Capture the cell that displays the provided text and extract its [x, y] central coordinate. 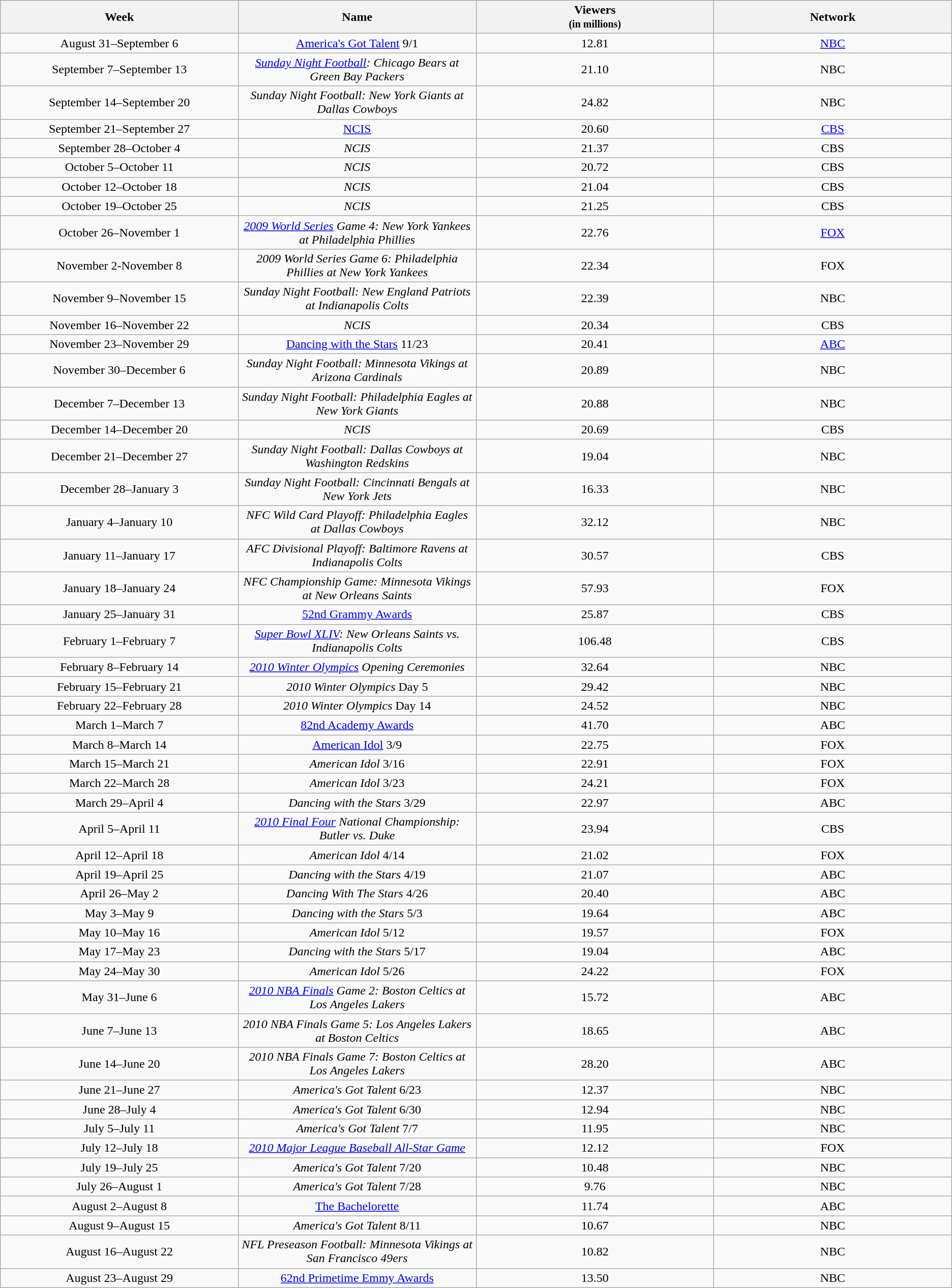
January 4–January 10 [120, 522]
November 23–November 29 [120, 344]
21.07 [595, 874]
24.52 [595, 706]
June 21–June 27 [120, 1090]
19.57 [595, 932]
January 11–January 17 [120, 555]
June 7–June 13 [120, 1031]
2009 World Series Game 6: Philadelphia Phillies at New York Yankees [357, 266]
March 22–March 28 [120, 783]
28.20 [595, 1063]
Sunday Night Football: Chicago Bears at Green Bay Packers [357, 69]
20.40 [595, 894]
America's Got Talent 6/30 [357, 1109]
Viewers(in millions) [595, 17]
82nd Academy Awards [357, 725]
March 15–March 21 [120, 764]
August 2–August 8 [120, 1206]
The Bachelorette [357, 1206]
2010 Winter Olympics Day 14 [357, 706]
32.64 [595, 667]
10.48 [595, 1167]
December 14–December 20 [120, 430]
April 5–April 11 [120, 829]
June 28–July 4 [120, 1109]
21.10 [595, 69]
22.75 [595, 744]
Week [120, 17]
November 9–November 15 [120, 298]
23.94 [595, 829]
20.88 [595, 404]
20.69 [595, 430]
September 7–September 13 [120, 69]
America's Got Talent 7/28 [357, 1187]
December 28–January 3 [120, 489]
19.64 [595, 913]
March 1–March 7 [120, 725]
Sunday Night Football: Dallas Cowboys at Washington Redskins [357, 456]
July 5–July 11 [120, 1129]
December 7–December 13 [120, 404]
62nd Primetime Emmy Awards [357, 1278]
Dancing with the Stars 3/29 [357, 803]
24.21 [595, 783]
October 19–October 25 [120, 206]
America's Got Talent 6/23 [357, 1090]
22.91 [595, 764]
10.82 [595, 1251]
20.41 [595, 344]
August 23–August 29 [120, 1278]
52nd Grammy Awards [357, 614]
21.37 [595, 148]
22.39 [595, 298]
30.57 [595, 555]
13.50 [595, 1278]
2010 NBA Finals Game 2: Boston Celtics at Los Angeles Lakers [357, 997]
Dancing with the Stars 5/3 [357, 913]
America's Got Talent 8/11 [357, 1225]
February 15–February 21 [120, 686]
10.67 [595, 1225]
AFC Divisional Playoff: Baltimore Ravens at Indianapolis Colts [357, 555]
January 25–January 31 [120, 614]
April 26–May 2 [120, 894]
11.74 [595, 1206]
American Idol 5/26 [357, 971]
2010 Major League Baseball All-Star Game [357, 1148]
June 14–June 20 [120, 1063]
July 12–July 18 [120, 1148]
29.42 [595, 686]
October 5–October 11 [120, 167]
NFC Wild Card Playoff: Philadelphia Eagles at Dallas Cowboys [357, 522]
NFC Championship Game: Minnesota Vikings at New Orleans Saints [357, 588]
16.33 [595, 489]
Name [357, 17]
American Idol 5/12 [357, 932]
Sunday Night Football: New York Giants at Dallas Cowboys [357, 103]
August 31–September 6 [120, 43]
December 21–December 27 [120, 456]
February 8–February 14 [120, 667]
9.76 [595, 1187]
America's Got Talent 7/7 [357, 1129]
September 14–September 20 [120, 103]
April 19–April 25 [120, 874]
November 2-November 8 [120, 266]
American Idol 4/14 [357, 855]
Dancing with the Stars 11/23 [357, 344]
57.93 [595, 588]
NFL Preseason Football: Minnesota Vikings at San Francisco 49ers [357, 1251]
32.12 [595, 522]
Sunday Night Football: Cincinnati Bengals at New York Jets [357, 489]
May 24–May 30 [120, 971]
2009 World Series Game 4: New York Yankees at Philadelphia Phillies [357, 232]
May 17–May 23 [120, 952]
March 29–April 4 [120, 803]
24.82 [595, 103]
October 12–October 18 [120, 187]
41.70 [595, 725]
February 1–February 7 [120, 641]
Dancing with the Stars 5/17 [357, 952]
22.76 [595, 232]
Dancing With The Stars 4/26 [357, 894]
21.04 [595, 187]
April 12–April 18 [120, 855]
January 18–January 24 [120, 588]
15.72 [595, 997]
July 26–August 1 [120, 1187]
20.60 [595, 129]
May 10–May 16 [120, 932]
106.48 [595, 641]
Sunday Night Football: Minnesota Vikings at Arizona Cardinals [357, 370]
November 16–November 22 [120, 325]
22.97 [595, 803]
24.22 [595, 971]
Network [833, 17]
12.37 [595, 1090]
September 28–October 4 [120, 148]
May 31–June 6 [120, 997]
18.65 [595, 1031]
November 30–December 6 [120, 370]
Sunday Night Football: Philadelphia Eagles at New York Giants [357, 404]
20.89 [595, 370]
12.81 [595, 43]
22.34 [595, 266]
20.34 [595, 325]
American Idol 3/23 [357, 783]
Super Bowl XLIV: New Orleans Saints vs. Indianapolis Colts [357, 641]
August 16–August 22 [120, 1251]
Dancing with the Stars 4/19 [357, 874]
American Idol 3/16 [357, 764]
February 22–February 28 [120, 706]
11.95 [595, 1129]
2010 NBA Finals Game 7: Boston Celtics at Los Angeles Lakers [357, 1063]
September 21–September 27 [120, 129]
March 8–March 14 [120, 744]
21.25 [595, 206]
2010 Winter Olympics Day 5 [357, 686]
American Idol 3/9 [357, 744]
August 9–August 15 [120, 1225]
21.02 [595, 855]
2010 NBA Finals Game 5: Los Angeles Lakers at Boston Celtics [357, 1031]
Sunday Night Football: New England Patriots at Indianapolis Colts [357, 298]
2010 Final Four National Championship: Butler vs. Duke [357, 829]
20.72 [595, 167]
May 3–May 9 [120, 913]
July 19–July 25 [120, 1167]
America's Got Talent 7/20 [357, 1167]
12.94 [595, 1109]
12.12 [595, 1148]
2010 Winter Olympics Opening Ceremonies [357, 667]
25.87 [595, 614]
America's Got Talent 9/1 [357, 43]
October 26–November 1 [120, 232]
